Capture the cell that displays the provided text and extract its [x, y] central coordinate. 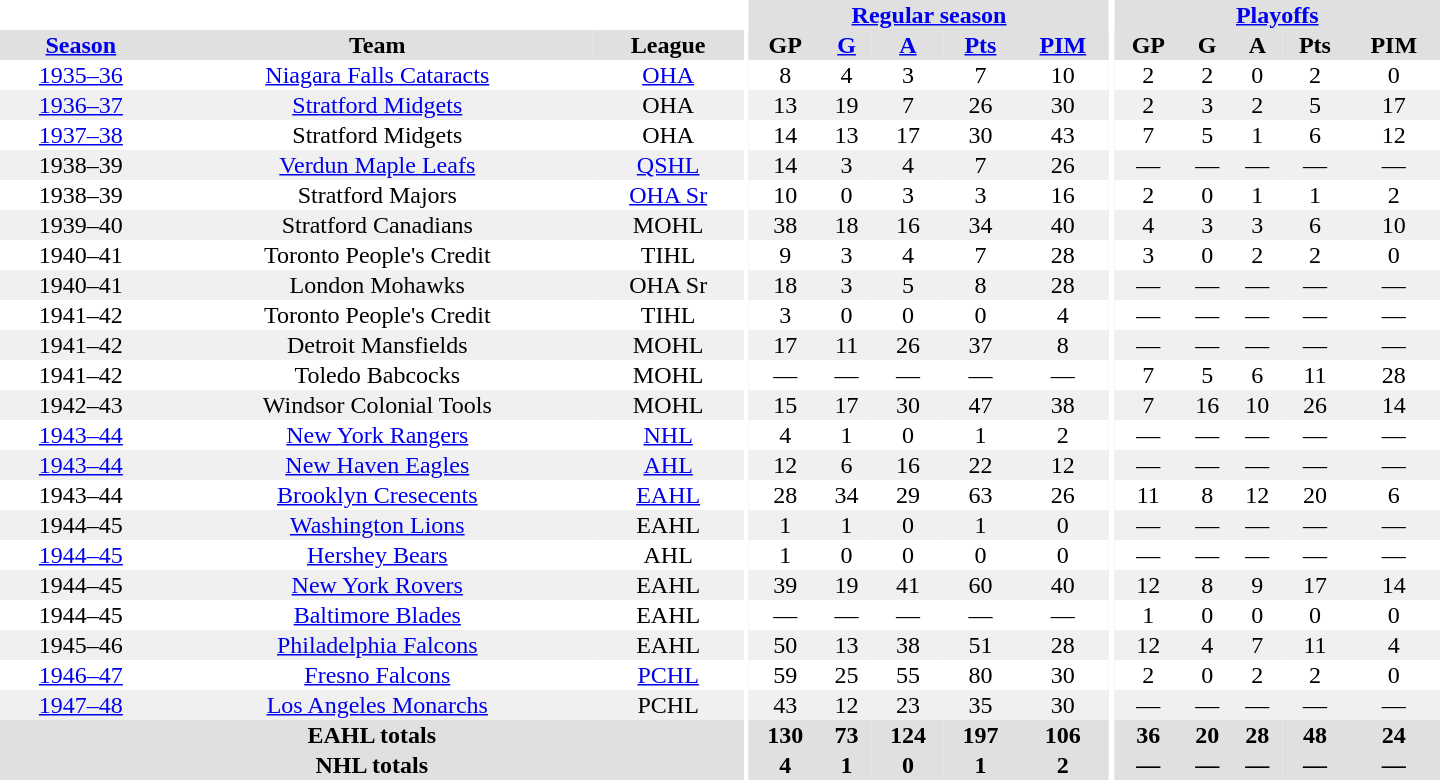
New York Rovers [378, 585]
48 [1314, 735]
55 [908, 675]
Hershey Bears [378, 555]
EAHL totals [372, 735]
Washington Lions [378, 525]
Stratford Canadians [378, 225]
Los Angeles Monarchs [378, 705]
37 [980, 345]
1937–38 [81, 135]
League [668, 45]
1935–36 [81, 75]
Stratford Majors [378, 195]
NHL [668, 435]
80 [980, 675]
New Haven Eagles [378, 465]
Playoffs [1278, 15]
23 [908, 705]
47 [980, 405]
London Mohawks [378, 285]
36 [1149, 735]
1936–37 [81, 105]
1942–43 [81, 405]
Niagara Falls Cataracts [378, 75]
1945–46 [81, 645]
Regular season [929, 15]
15 [785, 405]
Brooklyn Cresecents [378, 495]
106 [1063, 735]
63 [980, 495]
50 [785, 645]
25 [847, 675]
QSHL [668, 165]
29 [908, 495]
59 [785, 675]
124 [908, 735]
Windsor Colonial Tools [378, 405]
Team [378, 45]
Verdun Maple Leafs [378, 165]
1939–40 [81, 225]
New York Rangers [378, 435]
35 [980, 705]
39 [785, 585]
Season [81, 45]
Detroit Mansfields [378, 345]
41 [908, 585]
22 [980, 465]
Baltimore Blades [378, 615]
1947–48 [81, 705]
1946–47 [81, 675]
73 [847, 735]
Toledo Babcocks [378, 375]
60 [980, 585]
Fresno Falcons [378, 675]
130 [785, 735]
51 [980, 645]
Philadelphia Falcons [378, 645]
24 [1394, 735]
197 [980, 735]
NHL totals [372, 765]
